Locate the cell with the specified text and output its [X, Y] center coordinate. 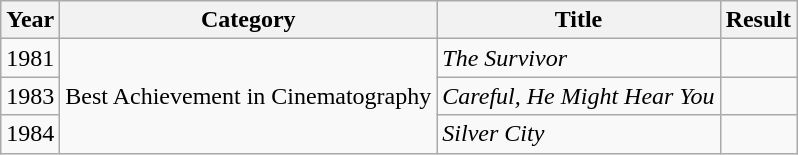
Best Achievement in Cinematography [248, 96]
Careful, He Might Hear You [578, 96]
1981 [30, 58]
Title [578, 20]
Result [758, 20]
1984 [30, 134]
Category [248, 20]
Year [30, 20]
1983 [30, 96]
Silver City [578, 134]
The Survivor [578, 58]
